From the cell containing the given text, extract its center point as [X, Y] coordinate. 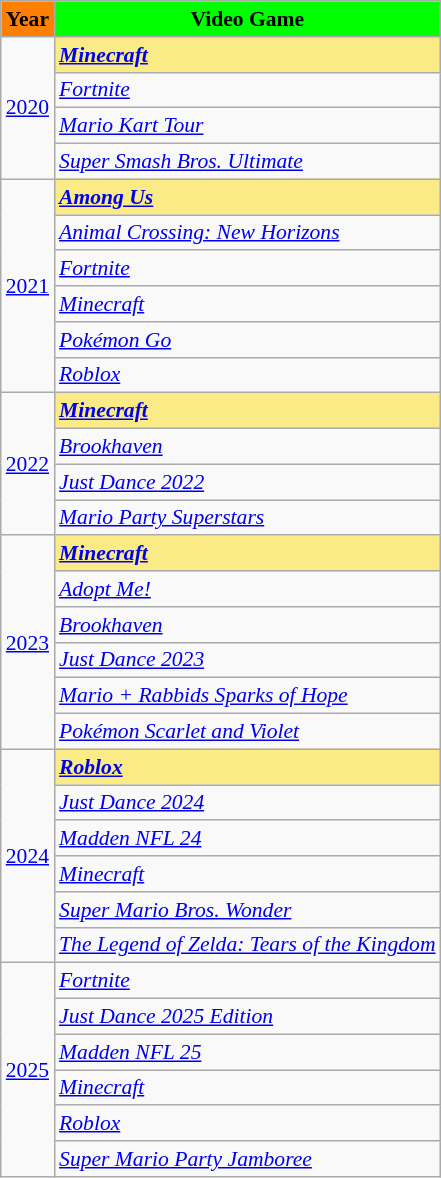
Animal Crossing: New Horizons [248, 233]
Just Dance 2025 Edition [248, 1017]
Just Dance 2022 [248, 482]
2021 [28, 286]
Super Mario Party Jamboree [248, 1159]
The Legend of Zelda: Tears of the Kingdom [248, 945]
Super Mario Bros. Wonder [248, 910]
2023 [28, 643]
Adopt Me! [248, 589]
Madden NFL 24 [248, 839]
Mario + Rabbids Sparks of Hope [248, 696]
Pokémon Scarlet and Violet [248, 732]
Mario Kart Tour [248, 126]
2024 [28, 856]
2020 [28, 108]
Madden NFL 25 [248, 1052]
Just Dance 2023 [248, 660]
Just Dance 2024 [248, 803]
Video Game [248, 19]
Year [28, 19]
Mario Party Superstars [248, 518]
2025 [28, 1070]
Pokémon Go [248, 340]
Among Us [248, 197]
Super Smash Bros. Ultimate [248, 162]
2022 [28, 464]
